Find where the given text appears and provide that cell's center as (X, Y) coordinate. 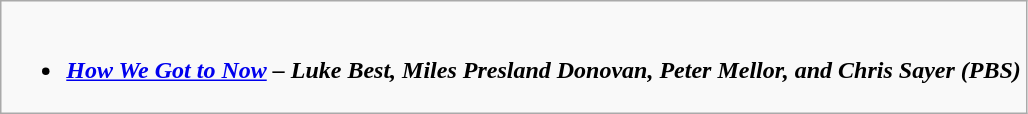
How We Got to Now – Luke Best, Miles Presland Donovan, Peter Mellor, and Chris Sayer (PBS) (514, 58)
